Extract the (X, Y) coordinate from the center of the cell holding the provided text.  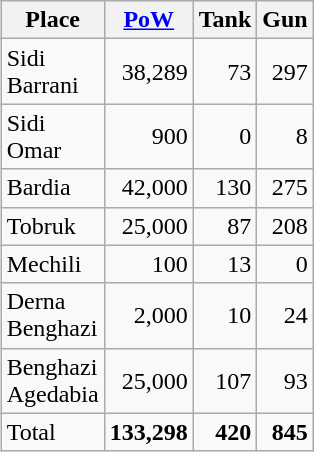
DernaBenghazi (52, 316)
Gun (285, 20)
24 (285, 316)
100 (148, 264)
Place (52, 20)
Bardia (52, 188)
38,289 (148, 72)
42,000 (148, 188)
SidiBarrani (52, 72)
2,000 (148, 316)
93 (285, 380)
420 (225, 432)
13 (225, 264)
87 (225, 226)
73 (225, 72)
10 (225, 316)
BenghaziAgedabia (52, 380)
107 (225, 380)
Tobruk (52, 226)
Tank (225, 20)
Total (52, 432)
275 (285, 188)
900 (148, 136)
8 (285, 136)
845 (285, 432)
SidiOmar (52, 136)
Mechili (52, 264)
PoW (148, 20)
297 (285, 72)
133,298 (148, 432)
130 (225, 188)
208 (285, 226)
